From the cell containing the given text, extract its center point as [X, Y] coordinate. 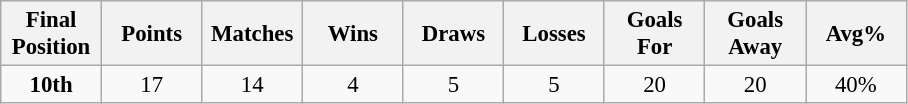
10th [52, 85]
Final Position [52, 34]
14 [252, 85]
4 [354, 85]
Losses [554, 34]
40% [856, 85]
Matches [252, 34]
Points [152, 34]
Goals Away [756, 34]
Wins [354, 34]
Draws [454, 34]
Avg% [856, 34]
17 [152, 85]
Goals For [654, 34]
